Capture the cell that displays the provided text and extract its [X, Y] central coordinate. 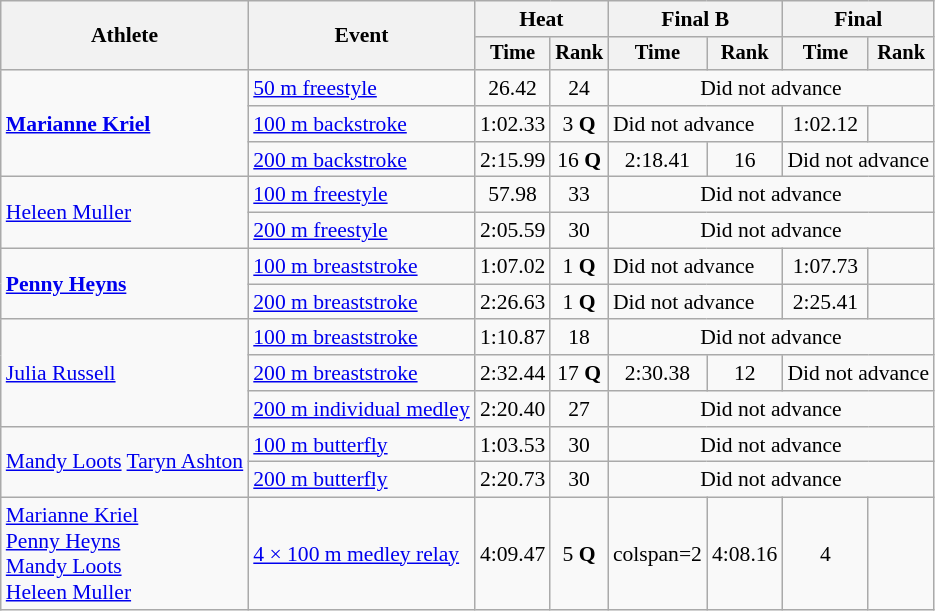
2:05.59 [512, 231]
2:20.73 [512, 480]
50 m freestyle [362, 88]
1:10.87 [512, 338]
5 Q [579, 554]
200 m freestyle [362, 231]
1:02.33 [512, 124]
2:18.41 [658, 160]
17 Q [579, 373]
Final B [696, 19]
100 m backstroke [362, 124]
16 Q [579, 160]
Heleen Muller [125, 212]
Mandy Loots Taryn Ashton [125, 462]
18 [579, 338]
colspan=2 [658, 554]
57.98 [512, 195]
1:07.02 [512, 267]
Marianne Kriel [125, 124]
1:03.53 [512, 445]
100 m freestyle [362, 195]
200 m backstroke [362, 160]
200 m individual medley [362, 409]
1:07.73 [825, 267]
Heat [542, 19]
12 [744, 373]
24 [579, 88]
4:09.47 [512, 554]
2:15.99 [512, 160]
Athlete [125, 36]
2:32.44 [512, 373]
2:25.41 [825, 302]
2:30.38 [658, 373]
4:08.16 [744, 554]
33 [579, 195]
3 Q [579, 124]
2:26.63 [512, 302]
4 [825, 554]
4 × 100 m medley relay [362, 554]
Marianne KrielPenny HeynsMandy LootsHeleen Muller [125, 554]
16 [744, 160]
26.42 [512, 88]
1:02.12 [825, 124]
200 m butterfly [362, 480]
Final [858, 19]
Event [362, 36]
100 m butterfly [362, 445]
2:20.40 [512, 409]
Julia Russell [125, 374]
Penny Heyns [125, 284]
27 [579, 409]
